Output the (x, y) coordinate of the center of the cell containing the given text.  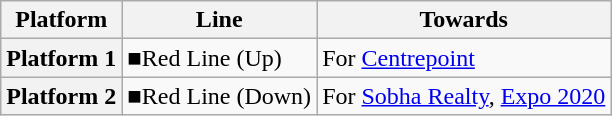
Platform 2 (62, 96)
Platform (62, 20)
For Sobha Realty, Expo 2020 (464, 96)
Platform 1 (62, 58)
Line (220, 20)
■Red Line (Up) (220, 58)
For Centrepoint (464, 58)
■Red Line (Down) (220, 96)
Towards (464, 20)
